Locate the cell with the specified text and output its [X, Y] center coordinate. 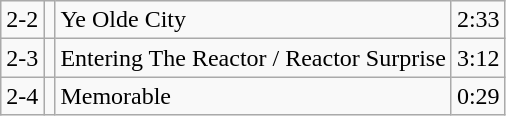
Ye Olde City [253, 20]
3:12 [478, 58]
2-4 [22, 96]
2-2 [22, 20]
Memorable [253, 96]
Entering The Reactor / Reactor Surprise [253, 58]
0:29 [478, 96]
2:33 [478, 20]
2-3 [22, 58]
